Determine the (x, y) coordinate at the center of the cell enclosing the given text.  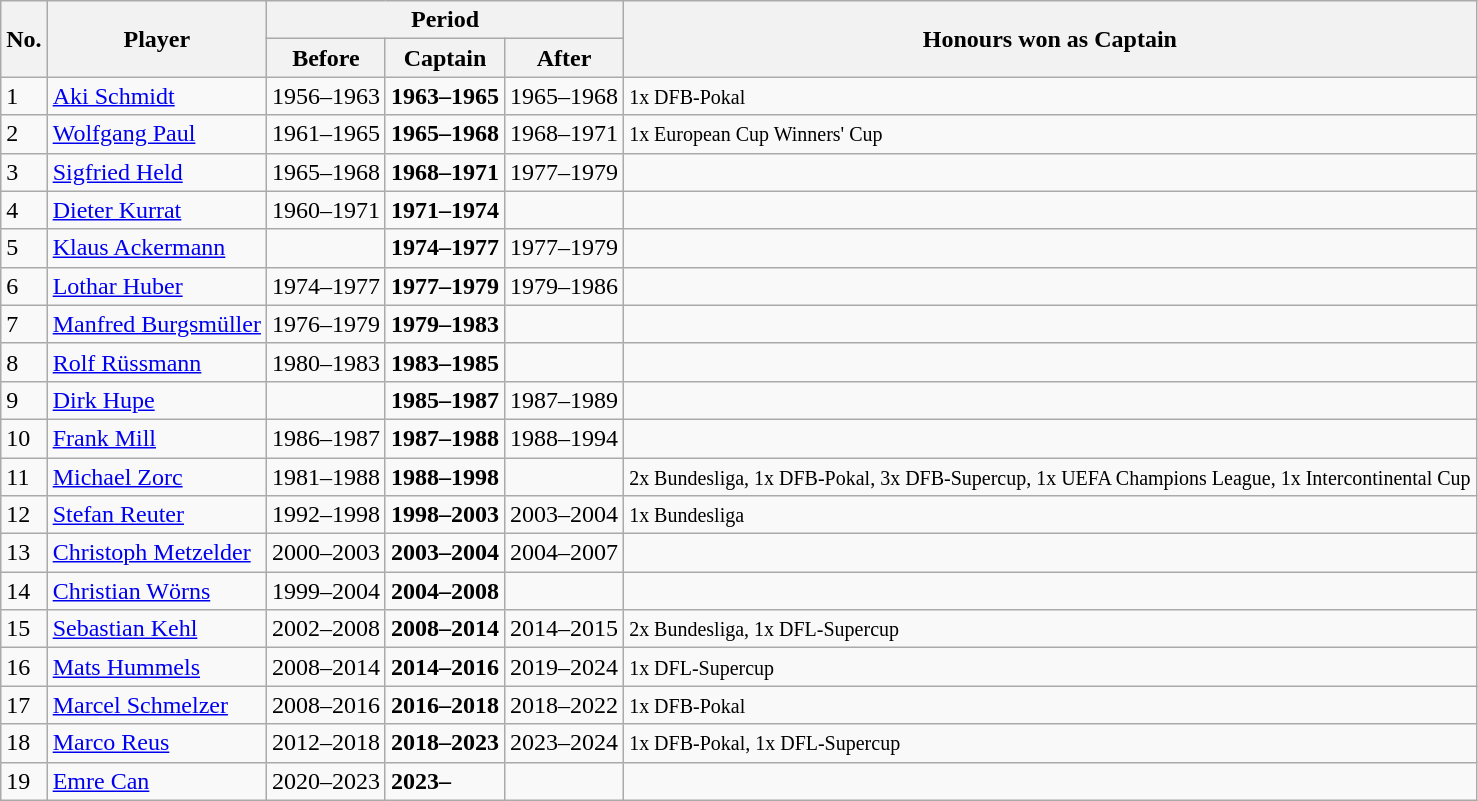
1988–1994 (564, 438)
1979–1986 (564, 286)
5 (24, 248)
2012–2018 (326, 743)
1981–1988 (326, 477)
Honours won as Captain (1050, 39)
Rolf Rüssmann (156, 362)
14 (24, 591)
Sigfried Held (156, 172)
Marco Reus (156, 743)
1960–1971 (326, 210)
1998–2003 (444, 515)
7 (24, 324)
Before (326, 58)
2 (24, 134)
16 (24, 667)
2004–2007 (564, 553)
Christian Wörns (156, 591)
18 (24, 743)
1979–1983 (444, 324)
Player (156, 39)
Emre Can (156, 781)
17 (24, 705)
1963–1965 (444, 96)
1987–1989 (564, 400)
19 (24, 781)
2008–2016 (326, 705)
Christoph Metzelder (156, 553)
Aki Schmidt (156, 96)
1961–1965 (326, 134)
Klaus Ackermann (156, 248)
1971–1974 (444, 210)
Michael Zorc (156, 477)
Lothar Huber (156, 286)
1956–1963 (326, 96)
6 (24, 286)
2004–2008 (444, 591)
Stefan Reuter (156, 515)
Wolfgang Paul (156, 134)
After (564, 58)
2019–2024 (564, 667)
Frank Mill (156, 438)
15 (24, 629)
1x DFB-Pokal, 1x DFL-Supercup (1050, 743)
2x Bundesliga, 1x DFB-Pokal, 3x DFB-Supercup, 1x UEFA Champions League, 1x Intercontinental Cup (1050, 477)
2014–2015 (564, 629)
2014–2016 (444, 667)
2023–2024 (564, 743)
12 (24, 515)
1976–1979 (326, 324)
Period (444, 20)
2002–2008 (326, 629)
10 (24, 438)
2023– (444, 781)
2016–2018 (444, 705)
Marcel Schmelzer (156, 705)
9 (24, 400)
13 (24, 553)
1988–1998 (444, 477)
1992–1998 (326, 515)
1987–1988 (444, 438)
1x DFL-Supercup (1050, 667)
8 (24, 362)
1983–1985 (444, 362)
No. (24, 39)
1 (24, 96)
3 (24, 172)
Captain (444, 58)
2018–2023 (444, 743)
2018–2022 (564, 705)
Mats Hummels (156, 667)
1999–2004 (326, 591)
2000–2003 (326, 553)
Manfred Burgsmüller (156, 324)
Dieter Kurrat (156, 210)
1986–1987 (326, 438)
Sebastian Kehl (156, 629)
Dirk Hupe (156, 400)
4 (24, 210)
11 (24, 477)
1x European Cup Winners' Cup (1050, 134)
1980–1983 (326, 362)
1x Bundesliga (1050, 515)
1985–1987 (444, 400)
2020–2023 (326, 781)
2x Bundesliga, 1x DFL-Supercup (1050, 629)
